Locate the cell with the specified text and output its (X, Y) center coordinate. 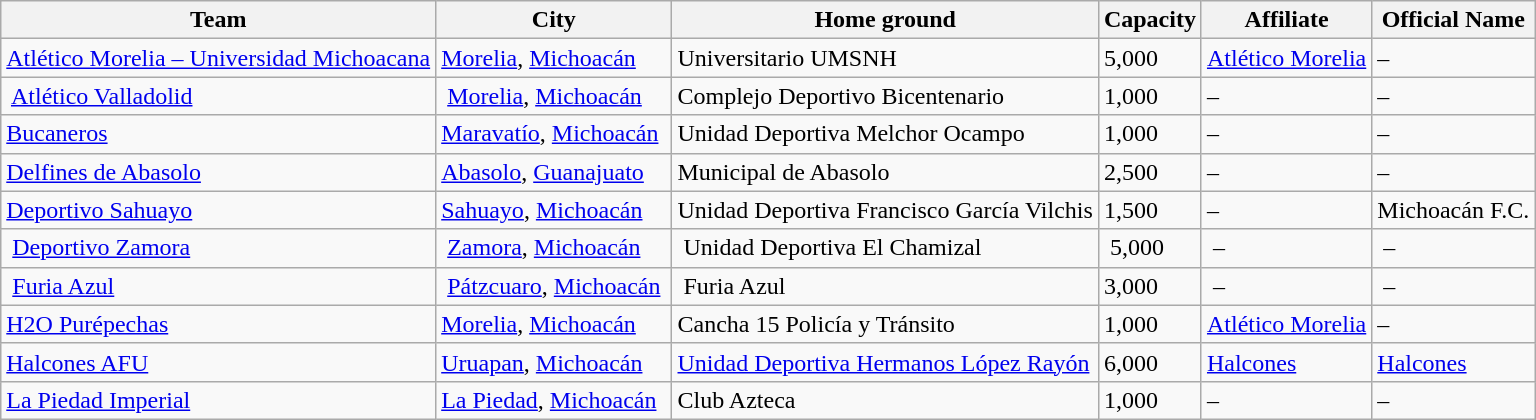
2,500 (1150, 172)
Unidad Deportiva Melchor Ocampo (885, 134)
Atlético Morelia – Universidad Michoacana (218, 58)
City (554, 20)
6,000 (1150, 362)
Unidad Deportiva El Chamizal (885, 248)
Deportivo Sahuayo (218, 210)
Home ground (885, 20)
Sahuayo, Michoacán (554, 210)
Atlético Valladolid (218, 96)
Universitario UMSNH (885, 58)
1,500 (1150, 210)
La Piedad Imperial (218, 400)
H2O Purépechas (218, 324)
Affiliate (1286, 20)
Abasolo, Guanajuato (554, 172)
Maravatío, Michoacán (554, 134)
Uruapan, Michoacán (554, 362)
Bucaneros (218, 134)
Capacity (1150, 20)
Official Name (1454, 20)
Club Azteca (885, 400)
Complejo Deportivo Bicentenario (885, 96)
Team (218, 20)
Zamora, Michoacán (554, 248)
Pátzcuaro, Michoacán (554, 286)
Unidad Deportiva Hermanos López Rayón (885, 362)
Halcones AFU (218, 362)
Delfines de Abasolo (218, 172)
Michoacán F.C. (1454, 210)
Cancha 15 Policía y Tránsito (885, 324)
Deportivo Zamora (218, 248)
Unidad Deportiva Francisco García Vilchis (885, 210)
La Piedad, Michoacán (554, 400)
Municipal de Abasolo (885, 172)
3,000 (1150, 286)
